Scan for the cell matching the given text and deliver its [X, Y] coordinate at center. 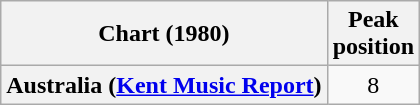
Chart (1980) [164, 34]
8 [373, 85]
Peakposition [373, 34]
Australia (Kent Music Report) [164, 85]
